For the text-containing cell, return its midpoint in [x, y] coordinate format. 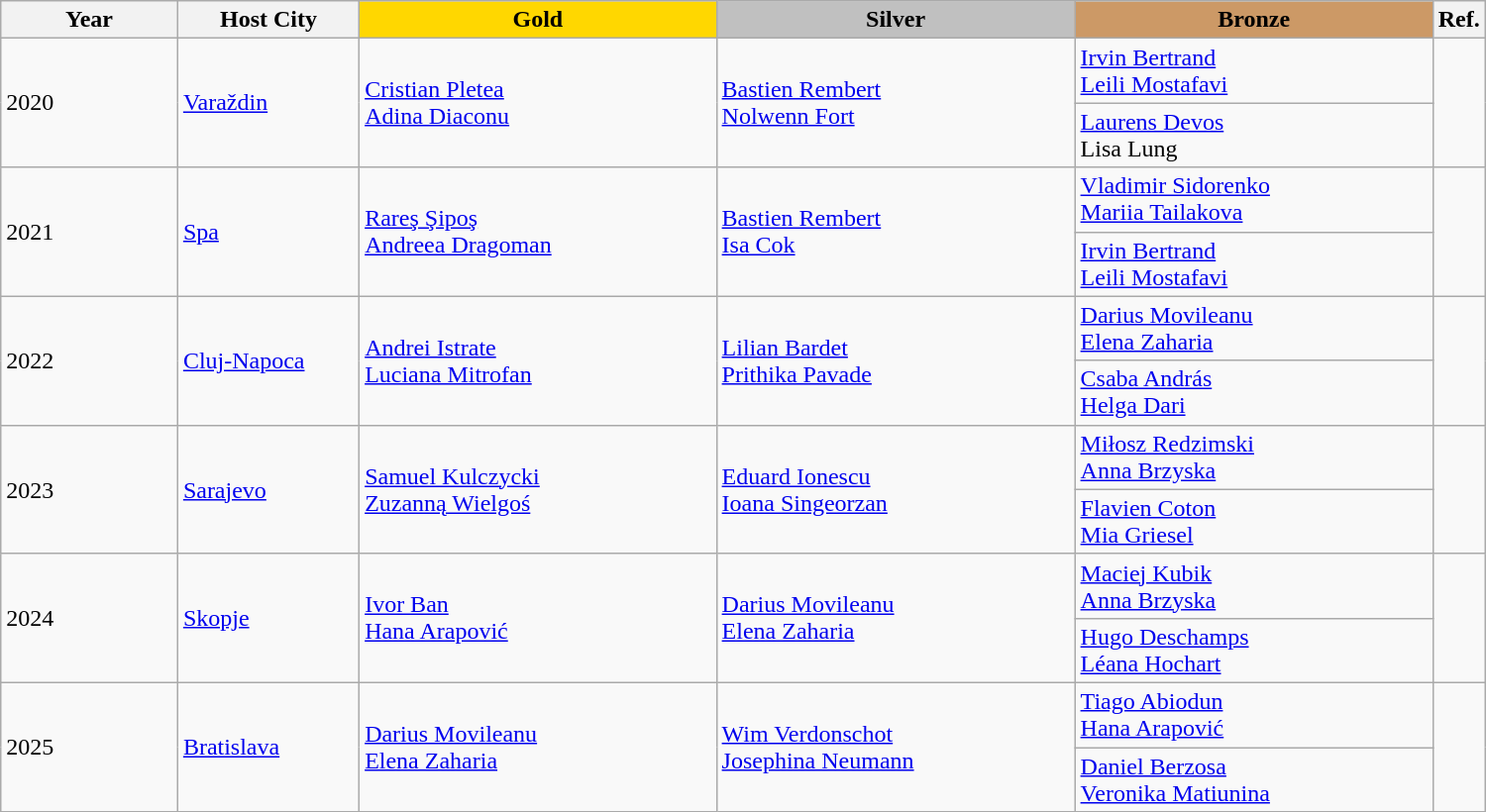
Wim Verdonschot Josephina Neumann [896, 747]
2022 [89, 360]
Skopje [267, 618]
2025 [89, 747]
Host City [267, 20]
Bratislava [267, 747]
Bastien Rembert Nolwenn Fort [896, 103]
Silver [896, 20]
Flavien Coton Mia Griesel [1254, 521]
Miłosz Redzimski Anna Brzyska [1254, 457]
Samuel Kulczycki Zuzanną Wielgoś [538, 489]
Ivor Ban Hana Arapović [538, 618]
Varaždin [267, 103]
Sarajevo [267, 489]
Cristian Pletea Adina Diaconu [538, 103]
Laurens Devos Lisa Lung [1254, 135]
Csaba András Helga Dari [1254, 392]
Cluj-Napoca [267, 360]
2023 [89, 489]
Rareş Şipoş Andreea Dragoman [538, 232]
Lilian Bardet Prithika Pavade [896, 360]
Bastien Rembert Isa Cok [896, 232]
Maciej Kubik Anna Brzyska [1254, 586]
Vladimir Sidorenko Mariia Tailakova [1254, 200]
Spa [267, 232]
Tiago Abiodun Hana Arapović [1254, 715]
Andrei Istrate Luciana Mitrofan [538, 360]
Gold [538, 20]
2020 [89, 103]
2021 [89, 232]
Ref. [1458, 20]
2024 [89, 618]
Bronze [1254, 20]
Hugo Deschamps Léana Hochart [1254, 650]
Eduard Ionescu Ioana Singeorzan [896, 489]
Year [89, 20]
Daniel Berzosa Veronika Matiunina [1254, 778]
